For the text-containing cell, return its midpoint in [X, Y] coordinate format. 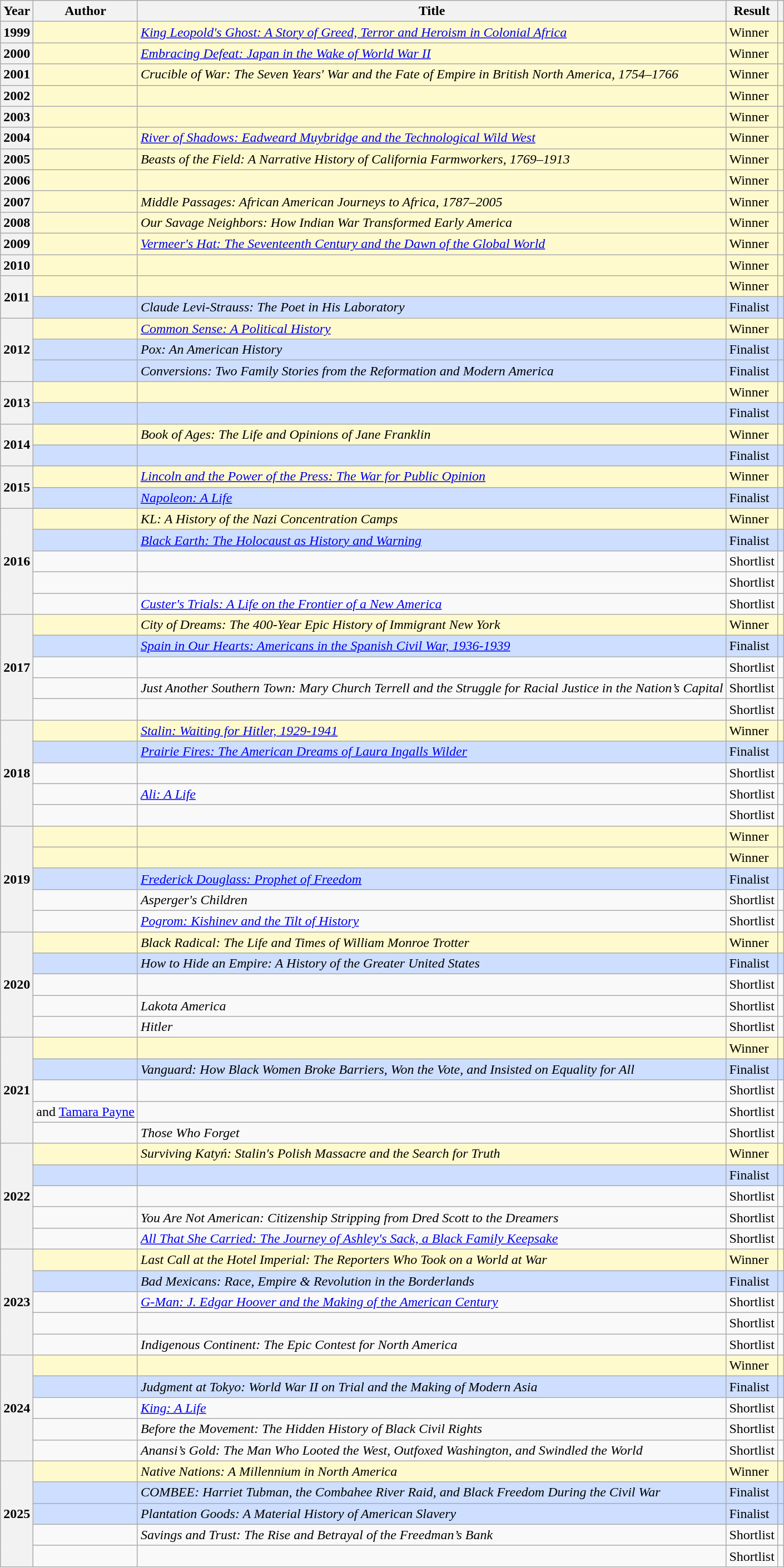
Before the Movement: The Hidden History of Black Civil Rights [431, 1429]
Pox: An American History [431, 350]
2003 [17, 117]
King Leopold's Ghost: A Story of Greed, Terror and Heroism in Colonial Africa [431, 32]
2011 [17, 297]
2001 [17, 75]
Title [431, 11]
Conversions: Two Family Stories from the Reformation and Modern America [431, 371]
Author [86, 11]
River of Shadows: Eadweard Muybridge and the Technological Wild West [431, 138]
Judgment at Tokyo: World War II on Trial and the Making of Modern Asia [431, 1387]
2017 [17, 667]
Crucible of War: The Seven Years' War and the Fate of Empire in British North America, 1754–1766 [431, 75]
City of Dreams: The 400-Year Epic History of Immigrant New York [431, 625]
Year [17, 11]
Bad Mexicans: Race, Empire & Revolution in the Borderlands [431, 1281]
Stalin: Waiting for Hitler, 1929-1941 [431, 731]
2013 [17, 403]
2022 [17, 1196]
Spain in Our Hearts: Americans in the Spanish Civil War, 1936-1939 [431, 646]
Black Radical: The Life and Times of William Monroe Trotter [431, 943]
Prairie Fires: The American Dreams of Laura Ingalls Wilder [431, 752]
Black Earth: The Holocaust as History and Warning [431, 540]
2018 [17, 773]
Those Who Forget [431, 1133]
Anansi’s Gold: The Man Who Looted the West, Outfoxed Washington, and Swindled the World [431, 1450]
2014 [17, 445]
Asperger's Children [431, 900]
Indigenous Continent: The Epic Contest for North America [431, 1345]
Vermeer's Hat: The Seventeenth Century and the Dawn of the Global World [431, 244]
Frederick Douglass: Prophet of Freedom [431, 879]
2016 [17, 561]
Our Savage Neighbors: How Indian War Transformed Early America [431, 222]
COMBEE: Harriet Tubman, the Combahee River Raid, and Black Freedom During the Civil War [431, 1492]
Vanguard: How Black Women Broke Barriers, Won the Vote, and Insisted on Equality for All [431, 1069]
Native Nations: A Millennium in North America [431, 1471]
2023 [17, 1302]
2010 [17, 265]
2021 [17, 1090]
Embracing Defeat: Japan in the Wake of World War II [431, 53]
Book of Ages: The Life and Opinions of Jane Franklin [431, 434]
Lincoln and the Power of the Press: The War for Public Opinion [431, 477]
Pogrom: Kishinev and the Tilt of History [431, 921]
Result [752, 11]
Lakota America [431, 1006]
1999 [17, 32]
Common Sense: A Political History [431, 329]
Ali: A Life [431, 794]
and Tamara Payne [86, 1112]
Savings and Trust: The Rise and Betrayal of the Freedman’s Bank [431, 1535]
Claude Levi-Strauss: The Poet in His Laboratory [431, 308]
You Are Not American: Citizenship Stripping from Dred Scott to the Dreamers [431, 1217]
Beasts of the Field: A Narrative History of California Farmworkers, 1769–1913 [431, 159]
Just Another Southern Town: Mary Church Terrell and the Struggle for Racial Justice in the Nation’s Capital [431, 688]
2019 [17, 879]
2005 [17, 159]
2025 [17, 1514]
2006 [17, 180]
Custer's Trials: A Life on the Frontier of a New America [431, 603]
Napoleon: A Life [431, 498]
Plantation Goods: A Material History of American Slavery [431, 1514]
2024 [17, 1408]
Middle Passages: African American Journeys to Africa, 1787–2005 [431, 201]
2015 [17, 487]
2012 [17, 350]
2002 [17, 96]
Surviving Katyń: Stalin's Polish Massacre and the Search for Truth [431, 1154]
2007 [17, 201]
2020 [17, 985]
2009 [17, 244]
2000 [17, 53]
2008 [17, 222]
2004 [17, 138]
KL: A History of the Nazi Concentration Camps [431, 519]
G-Man: J. Edgar Hoover and the Making of the American Century [431, 1302]
Hitler [431, 1027]
Last Call at the Hotel Imperial: The Reporters Who Took on a World at War [431, 1259]
How to Hide an Empire: A History of the Greater United States [431, 964]
King: A Life [431, 1408]
All That She Carried: The Journey of Ashley's Sack, a Black Family Keepsake [431, 1238]
